Determine the [x, y] coordinate at the center of the cell enclosing the given text.  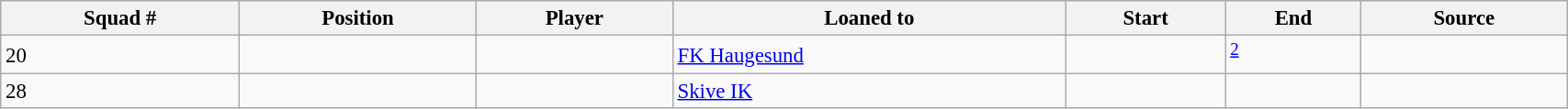
End [1293, 18]
Skive IK [869, 92]
Position [358, 18]
Source [1464, 18]
2 [1293, 55]
Loaned to [869, 18]
20 [120, 55]
Squad # [120, 18]
Player [574, 18]
Start [1145, 18]
FK Haugesund [869, 55]
28 [120, 92]
